From the cell containing the given text, extract its center point as (X, Y) coordinate. 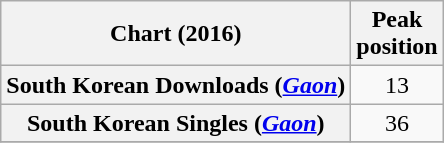
South Korean Singles (Gaon) (176, 123)
South Korean Downloads (Gaon) (176, 85)
13 (397, 85)
Chart (2016) (176, 34)
36 (397, 123)
Peakposition (397, 34)
